Scan for the cell matching the given text and deliver its (x, y) coordinate at center. 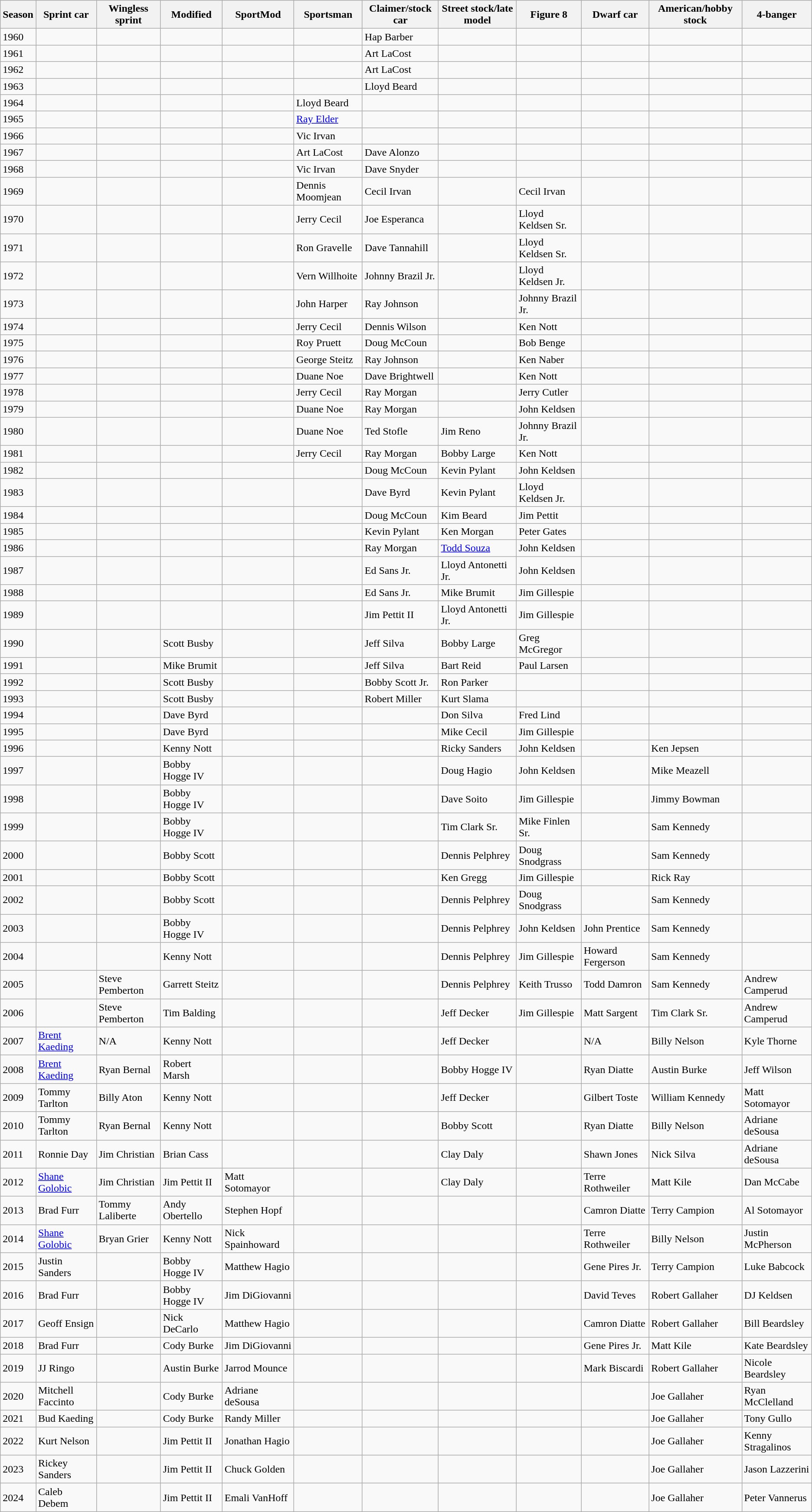
1966 (18, 136)
JJ Ringo (66, 1368)
1994 (18, 715)
2019 (18, 1368)
Mark Biscardi (615, 1368)
2021 (18, 1419)
Don Silva (477, 715)
William Kennedy (695, 1097)
2022 (18, 1441)
Bryan Grier (128, 1239)
2024 (18, 1497)
2017 (18, 1323)
Joe Esperanca (400, 219)
1984 (18, 515)
Todd Damron (615, 985)
Tommy Laliberte (128, 1210)
1961 (18, 53)
Dave Soito (477, 799)
1990 (18, 644)
Randy Miller (258, 1419)
Hap Barber (400, 37)
Bud Kaeding (66, 1419)
Stephen Hopf (258, 1210)
Rick Ray (695, 877)
Jason Lazzerini (776, 1469)
Street stock/late model (477, 15)
1988 (18, 593)
American/hobby stock (695, 15)
1980 (18, 431)
1989 (18, 615)
2007 (18, 1041)
1970 (18, 219)
1982 (18, 470)
1971 (18, 247)
Bill Beardsley (776, 1323)
2006 (18, 1013)
Andy Obertello (191, 1210)
Ron Parker (477, 682)
1993 (18, 699)
Bob Benge (549, 343)
Paul Larsen (549, 666)
Greg McGregor (549, 644)
Justin Sanders (66, 1267)
1996 (18, 748)
Dennis Moomjean (328, 191)
John Harper (328, 304)
Geoff Ensign (66, 1323)
Jarrod Mounce (258, 1368)
Vern Willhoite (328, 276)
2018 (18, 1345)
Ken Gregg (477, 877)
Modified (191, 15)
1975 (18, 343)
Jimmy Bowman (695, 799)
Kurt Slama (477, 699)
2003 (18, 928)
1969 (18, 191)
1978 (18, 393)
Roy Pruett (328, 343)
2016 (18, 1295)
1992 (18, 682)
1974 (18, 327)
2012 (18, 1182)
2010 (18, 1126)
1963 (18, 86)
2004 (18, 957)
Jerry Cutler (549, 393)
Fred Lind (549, 715)
Emali VanHoff (258, 1497)
Dave Tannahill (400, 247)
Kyle Thorne (776, 1041)
Nick DeCarlo (191, 1323)
Shawn Jones (615, 1154)
1960 (18, 37)
Ken Jepsen (695, 748)
2023 (18, 1469)
Mitchell Faccinto (66, 1397)
2013 (18, 1210)
Mike Finlen Sr. (549, 827)
Nick Silva (695, 1154)
Dave Alonzo (400, 152)
Bobby Scott Jr. (400, 682)
Ronnie Day (66, 1154)
1995 (18, 732)
Doug Hagio (477, 770)
Chuck Golden (258, 1469)
Tony Gullo (776, 1419)
Mike Meazell (695, 770)
Gilbert Toste (615, 1097)
2001 (18, 877)
Dave Snyder (400, 169)
Nick Spainhoward (258, 1239)
2015 (18, 1267)
Dave Brightwell (400, 376)
Sprint car (66, 15)
Billy Aton (128, 1097)
Matt Sargent (615, 1013)
1976 (18, 360)
Jonathan Hagio (258, 1441)
1998 (18, 799)
Howard Fergerson (615, 957)
Todd Souza (477, 548)
DJ Keldsen (776, 1295)
1991 (18, 666)
Season (18, 15)
Sportsman (328, 15)
Dennis Wilson (400, 327)
Claimer/stock car (400, 15)
1965 (18, 119)
Tim Balding (191, 1013)
Mike Cecil (477, 732)
Al Sotomayor (776, 1210)
Robert Marsh (191, 1070)
1985 (18, 531)
Peter Vannerus (776, 1497)
George Steitz (328, 360)
Garrett Steitz (191, 985)
1999 (18, 827)
2000 (18, 855)
2009 (18, 1097)
Peter Gates (549, 531)
1983 (18, 493)
Wingless sprint (128, 15)
Kate Beardsley (776, 1345)
2014 (18, 1239)
Ray Elder (328, 119)
Caleb Debem (66, 1497)
2005 (18, 985)
Brian Cass (191, 1154)
1967 (18, 152)
Dan McCabe (776, 1182)
1964 (18, 103)
1979 (18, 409)
Kurt Nelson (66, 1441)
2008 (18, 1070)
Justin McPherson (776, 1239)
1981 (18, 454)
John Prentice (615, 928)
1987 (18, 570)
Ted Stofle (400, 431)
Ken Naber (549, 360)
Keith Trusso (549, 985)
2020 (18, 1397)
Ken Morgan (477, 531)
Figure 8 (549, 15)
Jim Pettit (549, 515)
Kenny Stragalinos (776, 1441)
1972 (18, 276)
Dwarf car (615, 15)
2002 (18, 900)
Jeff Wilson (776, 1070)
Ron Gravelle (328, 247)
Ricky Sanders (477, 748)
1968 (18, 169)
1977 (18, 376)
Ryan McClelland (776, 1397)
Luke Babcock (776, 1267)
Bart Reid (477, 666)
Robert Miller (400, 699)
Jim Reno (477, 431)
2011 (18, 1154)
4-banger (776, 15)
1973 (18, 304)
David Teves (615, 1295)
SportMod (258, 15)
1997 (18, 770)
Nicole Beardsley (776, 1368)
Kim Beard (477, 515)
1962 (18, 70)
1986 (18, 548)
Rickey Sanders (66, 1469)
